Locate the cell with the specified text and output its [x, y] center coordinate. 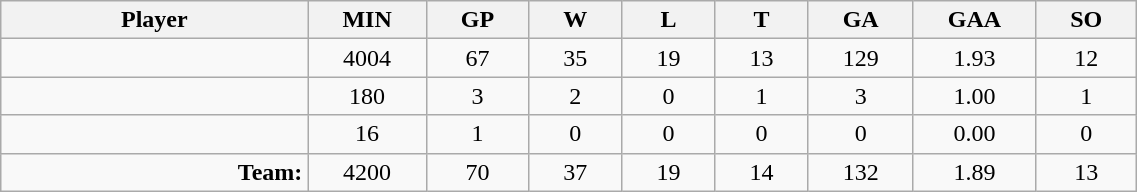
35 [576, 58]
132 [860, 172]
1.89 [974, 172]
37 [576, 172]
12 [1086, 58]
14 [762, 172]
T [762, 20]
1.00 [974, 96]
2 [576, 96]
4004 [367, 58]
0.00 [974, 134]
180 [367, 96]
Team: [154, 172]
67 [477, 58]
Player [154, 20]
70 [477, 172]
1.93 [974, 58]
SO [1086, 20]
MIN [367, 20]
L [668, 20]
GP [477, 20]
4200 [367, 172]
GAA [974, 20]
129 [860, 58]
GA [860, 20]
W [576, 20]
16 [367, 134]
